Provide the (x, y) coordinate of the cell's center where the given text is located.  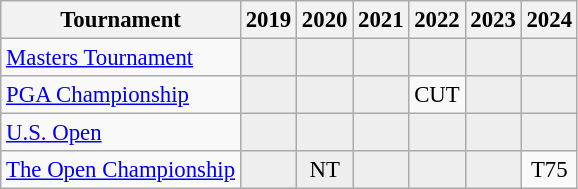
NT (325, 170)
CUT (437, 95)
2022 (437, 20)
U.S. Open (121, 133)
The Open Championship (121, 170)
T75 (549, 170)
2020 (325, 20)
Masters Tournament (121, 58)
PGA Championship (121, 95)
2019 (268, 20)
2023 (493, 20)
2021 (381, 20)
Tournament (121, 20)
2024 (549, 20)
